Scan for the cell matching the given text and deliver its (X, Y) coordinate at center. 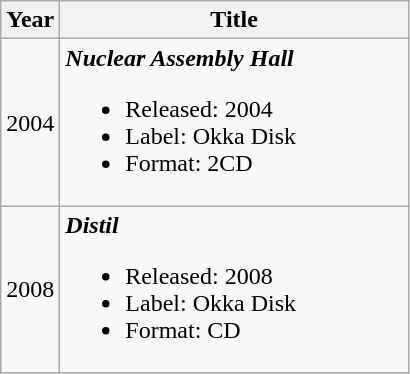
DistilReleased: 2008Label: Okka Disk Format: CD (234, 290)
Year (30, 20)
2008 (30, 290)
Nuclear Assembly HallReleased: 2004Label: Okka Disk Format: 2CD (234, 122)
2004 (30, 122)
Title (234, 20)
